Capture the cell that displays the provided text and extract its (X, Y) central coordinate. 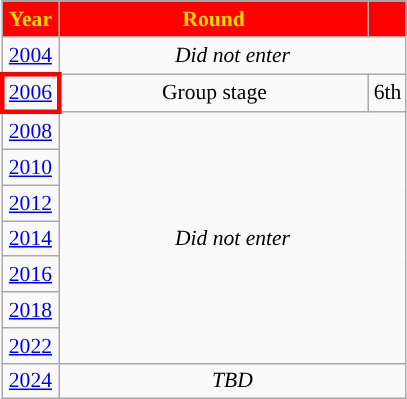
Year (30, 19)
2010 (30, 168)
2012 (30, 203)
2024 (30, 381)
2008 (30, 132)
Group stage (214, 94)
2004 (30, 56)
2014 (30, 239)
2022 (30, 346)
6th (388, 94)
TBD (233, 381)
2006 (30, 94)
2016 (30, 275)
2018 (30, 310)
Round (214, 19)
